Detect which cell encompasses the target text, then output its [x, y] center coordinate. 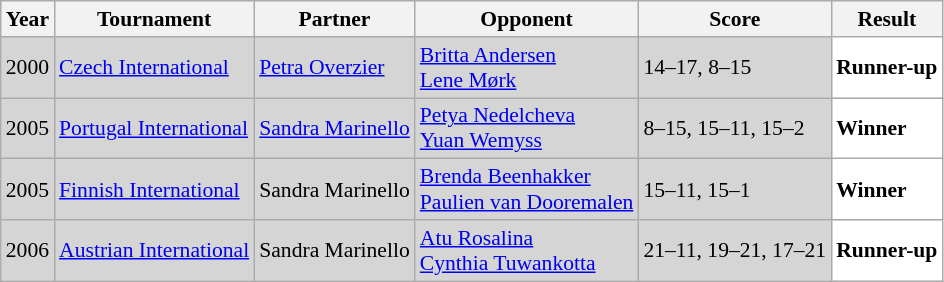
Result [886, 19]
Finnish International [154, 190]
Tournament [154, 19]
14–17, 8–15 [734, 68]
Brenda Beenhakker Paulien van Dooremalen [527, 190]
Czech International [154, 68]
Austrian International [154, 250]
21–11, 19–21, 17–21 [734, 250]
Petra Overzier [334, 68]
8–15, 15–11, 15–2 [734, 128]
Petya Nedelcheva Yuan Wemyss [527, 128]
Portugal International [154, 128]
15–11, 15–1 [734, 190]
Atu Rosalina Cynthia Tuwankotta [527, 250]
Britta Andersen Lene Mørk [527, 68]
Opponent [527, 19]
Year [28, 19]
Score [734, 19]
2000 [28, 68]
Partner [334, 19]
2006 [28, 250]
